Pinpoint the cell where the given text exists, returning its (x, y) midpoint coordinate. 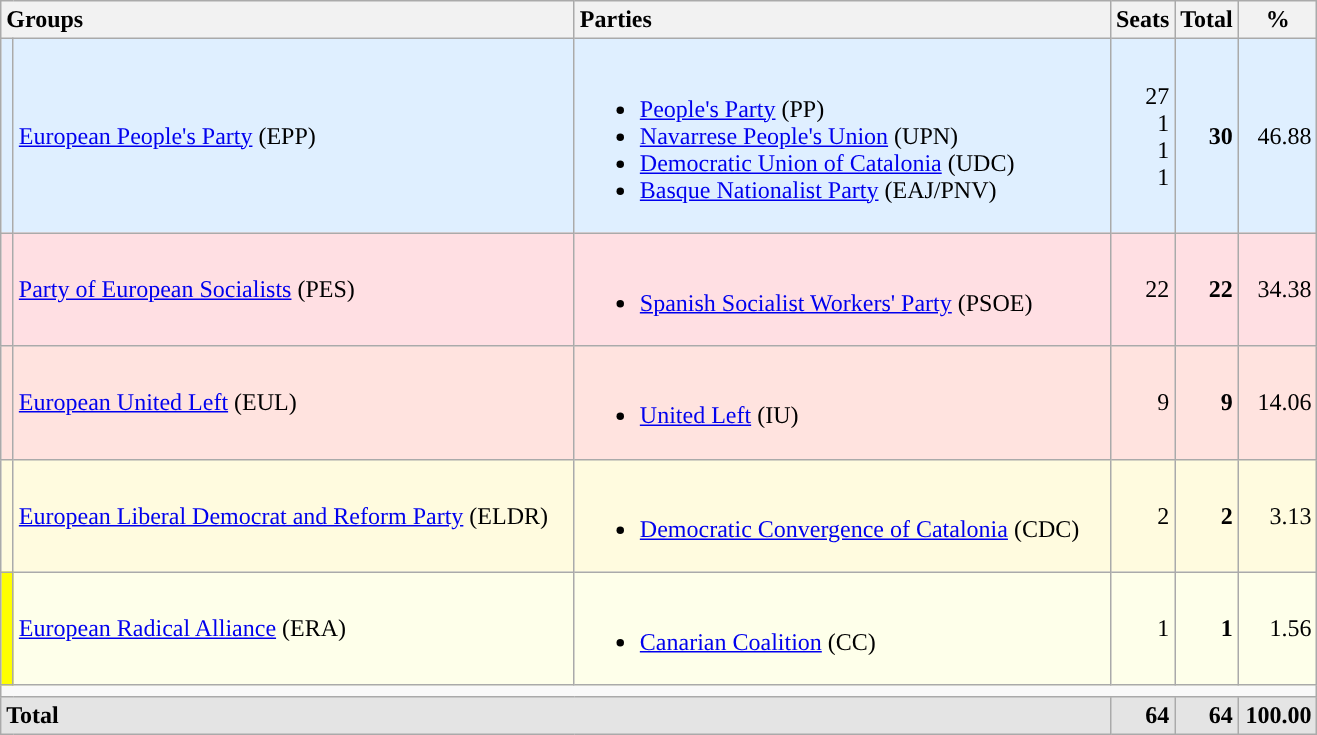
27111 (1142, 136)
Spanish Socialist Workers' Party (PSOE) (842, 290)
United Left (IU) (842, 402)
100.00 (1278, 715)
Canarian Coalition (CC) (842, 628)
Party of European Socialists (PES) (294, 290)
46.88 (1278, 136)
1.56 (1278, 628)
34.38 (1278, 290)
30 (1207, 136)
Parties (842, 20)
Groups (288, 20)
European Liberal Democrat and Reform Party (ELDR) (294, 516)
European United Left (EUL) (294, 402)
% (1278, 20)
European Radical Alliance (ERA) (294, 628)
Seats (1142, 20)
3.13 (1278, 516)
European People's Party (EPP) (294, 136)
14.06 (1278, 402)
Democratic Convergence of Catalonia (CDC) (842, 516)
People's Party (PP)Navarrese People's Union (UPN)Democratic Union of Catalonia (UDC)Basque Nationalist Party (EAJ/PNV) (842, 136)
